Capture the cell that displays the provided text and extract its [x, y] central coordinate. 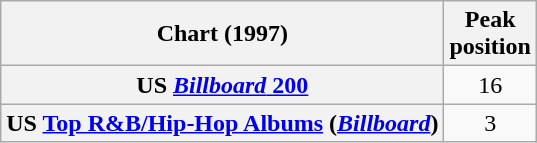
Peakposition [490, 34]
US Billboard 200 [222, 85]
16 [490, 85]
Chart (1997) [222, 34]
US Top R&B/Hip-Hop Albums (Billboard) [222, 123]
3 [490, 123]
